Determine the [X, Y] coordinate at the center of the cell enclosing the given text.  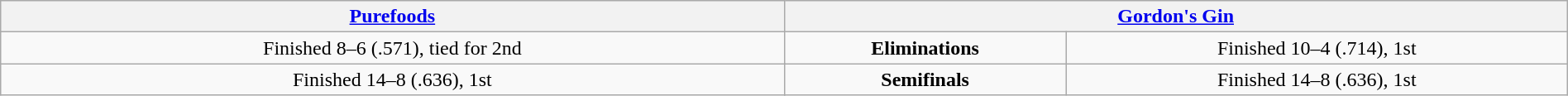
Finished 8–6 (.571), tied for 2nd [392, 48]
Purefoods [392, 17]
Gordon's Gin [1176, 17]
Semifinals [925, 79]
Finished 10–4 (.714), 1st [1317, 48]
Eliminations [925, 48]
